Identify which cell holds the provided text, then report its (X, Y) central coordinate. 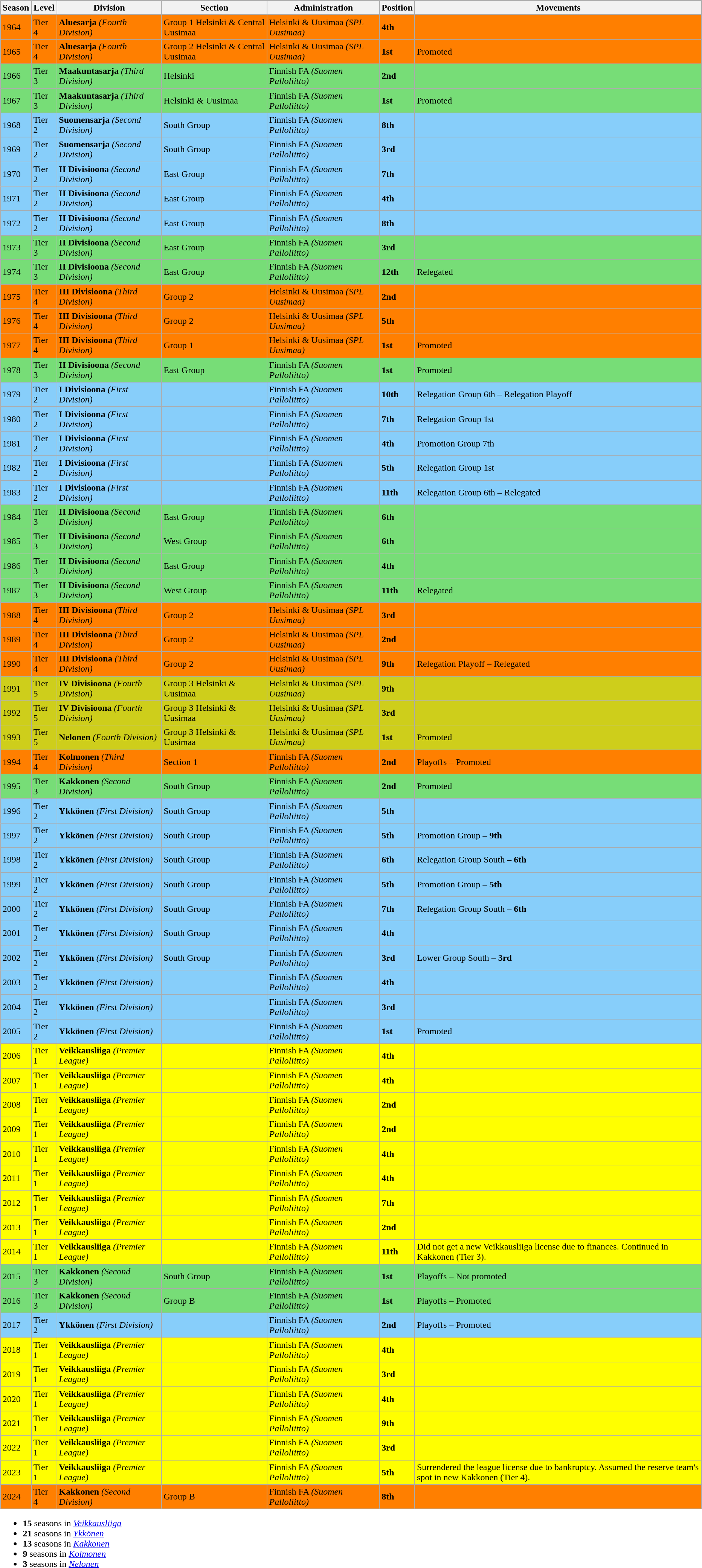
Surrendered the league license due to bankruptcy. Assumed the reserve team's spot in new Kakkonen (Tier 4). (558, 1472)
Section 1 (214, 762)
1972 (16, 223)
Did not get a new Veikkausliiga license due to finances. Continued in Kakkonen (Tier 3). (558, 1251)
2016 (16, 1301)
1970 (16, 174)
1975 (16, 297)
2010 (16, 1154)
2004 (16, 1007)
1982 (16, 468)
Relegation Group 6th – Relegation Playoff (558, 395)
Playoffs – Not promoted (558, 1276)
1979 (16, 395)
2006 (16, 1056)
1984 (16, 517)
2013 (16, 1227)
1967 (16, 100)
2018 (16, 1350)
Lower Group South – 3rd (558, 958)
2002 (16, 958)
2007 (16, 1080)
2022 (16, 1448)
2000 (16, 909)
1980 (16, 419)
1968 (16, 125)
Season (16, 8)
1987 (16, 590)
Group 1 (214, 346)
2001 (16, 934)
1964 (16, 27)
Helsinki & Uusimaa (214, 100)
Section (214, 8)
1973 (16, 248)
1983 (16, 492)
2021 (16, 1423)
Relegation Playoff – Relegated (558, 664)
1992 (16, 713)
Kolmonen (Third Division) (109, 762)
12th (397, 272)
Helsinki (214, 76)
1994 (16, 762)
1969 (16, 150)
2019 (16, 1374)
Group 1 Helsinki & Central Uusimaa (214, 27)
2024 (16, 1497)
2015 (16, 1276)
1988 (16, 615)
Division (109, 8)
1981 (16, 443)
1976 (16, 321)
1999 (16, 884)
1993 (16, 737)
1971 (16, 199)
Promotion Group 7th (558, 443)
1977 (16, 346)
10th (397, 395)
2014 (16, 1251)
1997 (16, 835)
2005 (16, 1032)
Nelonen (Fourth Division) (109, 737)
1998 (16, 860)
1978 (16, 370)
2020 (16, 1399)
Group 2 Helsinki & Central Uusimaa (214, 51)
1966 (16, 76)
Promotion Group – 9th (558, 835)
2012 (16, 1202)
Position (397, 8)
Relegation Group 6th – Relegated (558, 492)
1996 (16, 811)
1965 (16, 51)
2023 (16, 1472)
1986 (16, 566)
2009 (16, 1129)
2017 (16, 1325)
1989 (16, 639)
Level (44, 8)
1991 (16, 688)
1974 (16, 272)
1995 (16, 786)
Movements (558, 8)
2011 (16, 1178)
1985 (16, 541)
Promotion Group – 5th (558, 884)
2008 (16, 1105)
1990 (16, 664)
2003 (16, 983)
Administration (323, 8)
